Return [X, Y] of the center of cell containing provided text 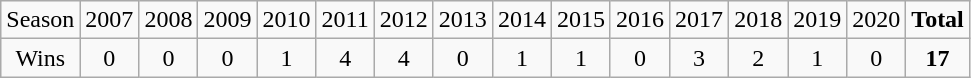
2010 [286, 20]
Total [938, 20]
Wins [40, 58]
2018 [758, 20]
2014 [522, 20]
2012 [404, 20]
2017 [700, 20]
2008 [168, 20]
2019 [818, 20]
Season [40, 20]
2020 [876, 20]
2009 [228, 20]
17 [938, 58]
2 [758, 58]
2007 [110, 20]
2016 [640, 20]
2015 [580, 20]
2013 [462, 20]
3 [700, 58]
2011 [345, 20]
